From the cell containing the given text, extract its center point as [x, y] coordinate. 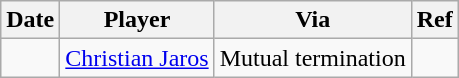
Player [137, 20]
Date [30, 20]
Mutual termination [312, 58]
Christian Jaros [137, 58]
Via [312, 20]
Ref [434, 20]
